For the text-containing cell, return its midpoint in (x, y) coordinate format. 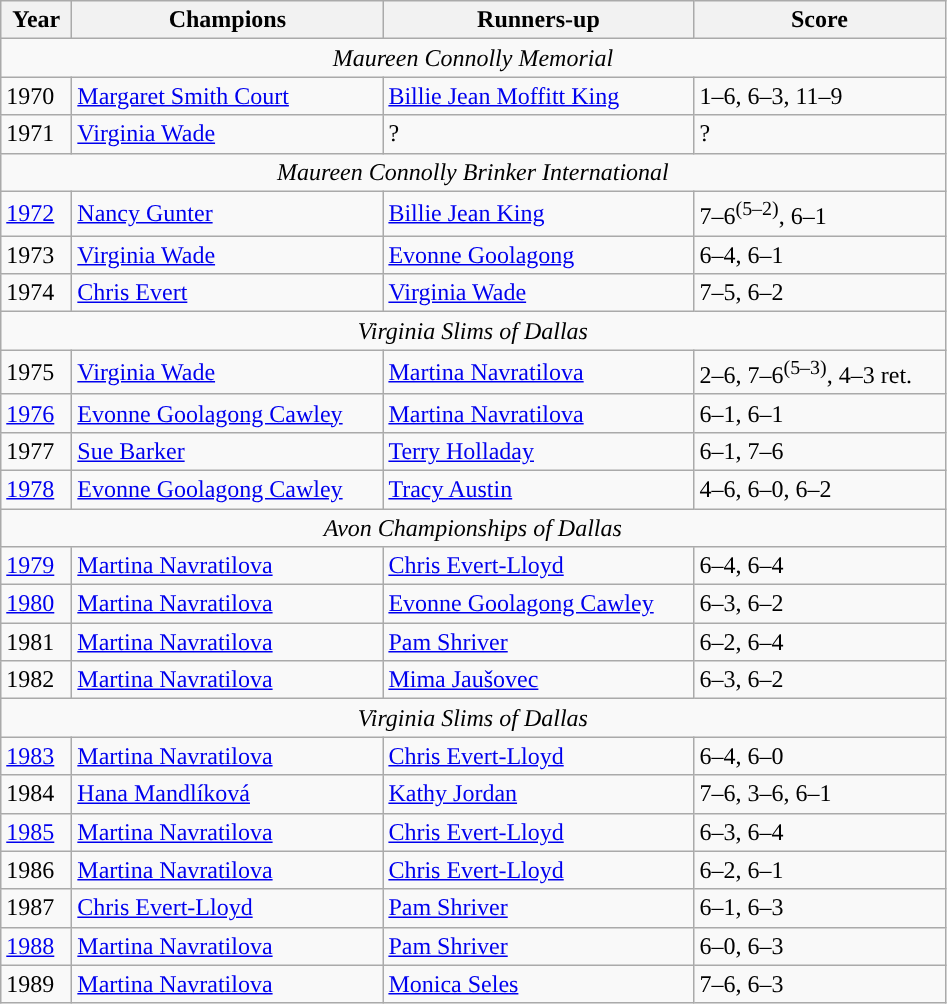
7–6, 6–3 (820, 984)
1974 (36, 293)
6–0, 6–3 (820, 946)
Hana Mandlíková (228, 794)
1982 (36, 680)
1973 (36, 255)
Margaret Smith Court (228, 96)
Year (36, 20)
7–6, 3–6, 6–1 (820, 794)
Runners-up (538, 20)
Billie Jean King (538, 214)
1970 (36, 96)
Terry Holladay (538, 451)
7–5, 6–2 (820, 293)
1975 (36, 372)
1976 (36, 413)
6–4, 6–4 (820, 566)
Champions (228, 20)
Kathy Jordan (538, 794)
Avon Championships of Dallas (473, 528)
6–2, 6–1 (820, 870)
Maureen Connolly Brinker International (473, 172)
6–1, 7–6 (820, 451)
Nancy Gunter (228, 214)
Chris Evert (228, 293)
1988 (36, 946)
1–6, 6–3, 11–9 (820, 96)
1978 (36, 489)
Evonne Goolagong (538, 255)
1985 (36, 832)
Score (820, 20)
Billie Jean Moffitt King (538, 96)
1980 (36, 604)
1971 (36, 134)
4–6, 6–0, 6–2 (820, 489)
2–6, 7–6(5–3), 4–3 ret. (820, 372)
Maureen Connolly Memorial (473, 58)
1984 (36, 794)
1986 (36, 870)
1977 (36, 451)
1987 (36, 908)
Monica Seles (538, 984)
6–2, 6–4 (820, 642)
6–3, 6–4 (820, 832)
Sue Barker (228, 451)
1979 (36, 566)
Tracy Austin (538, 489)
1972 (36, 214)
7–6(5–2), 6–1 (820, 214)
1981 (36, 642)
1989 (36, 984)
1983 (36, 756)
6–1, 6–1 (820, 413)
6–1, 6–3 (820, 908)
6–4, 6–1 (820, 255)
6–4, 6–0 (820, 756)
Mima Jaušovec (538, 680)
